Return (X, Y) of the center of cell containing provided text 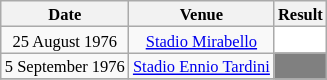
Stadio Mirabello (202, 40)
5 September 1976 (65, 66)
25 August 1976 (65, 40)
Date (65, 14)
Stadio Ennio Tardini (202, 66)
Venue (202, 14)
Result (300, 14)
